Detect which cell encompasses the target text, then output its (x, y) center coordinate. 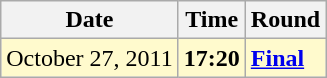
Round (285, 20)
October 27, 2011 (90, 58)
17:20 (212, 58)
Time (212, 20)
Date (90, 20)
Final (285, 58)
